Capture the cell that displays the provided text and extract its [X, Y] central coordinate. 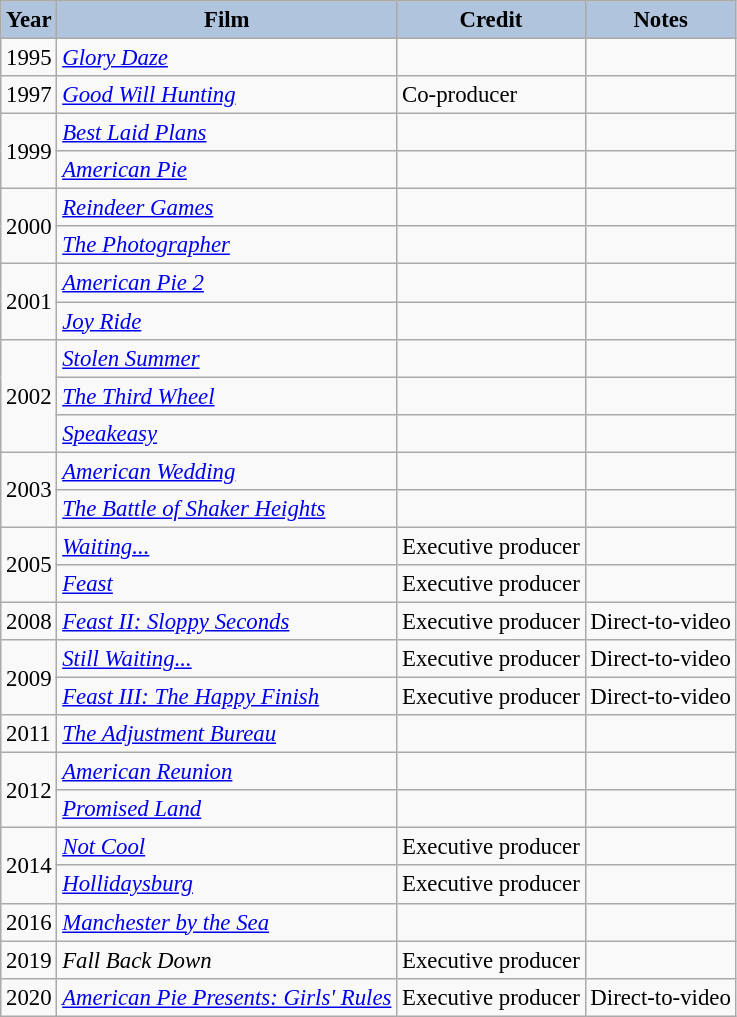
Credit [491, 20]
2001 [29, 302]
2019 [29, 960]
The Third Wheel [227, 396]
2012 [29, 790]
American Pie 2 [227, 283]
Film [227, 20]
Promised Land [227, 809]
The Photographer [227, 245]
2016 [29, 922]
Best Laid Plans [227, 133]
Feast [227, 584]
Notes [660, 20]
1995 [29, 58]
Good Will Hunting [227, 95]
Speakeasy [227, 433]
2000 [29, 226]
American Pie [227, 170]
Fall Back Down [227, 960]
2011 [29, 734]
2003 [29, 490]
The Battle of Shaker Heights [227, 509]
Year [29, 20]
Reindeer Games [227, 208]
American Reunion [227, 772]
2020 [29, 997]
1999 [29, 152]
American Pie Presents: Girls' Rules [227, 997]
1997 [29, 95]
Hollidaysburg [227, 885]
2014 [29, 866]
Joy Ride [227, 321]
2005 [29, 564]
American Wedding [227, 471]
Manchester by the Sea [227, 922]
Glory Daze [227, 58]
Not Cool [227, 847]
Feast II: Sloppy Seconds [227, 621]
2009 [29, 678]
2008 [29, 621]
Feast III: The Happy Finish [227, 697]
Waiting... [227, 546]
2002 [29, 396]
Co-producer [491, 95]
Stolen Summer [227, 358]
Still Waiting... [227, 659]
The Adjustment Bureau [227, 734]
